Extract the (X, Y) coordinate from the center of the cell holding the provided text.  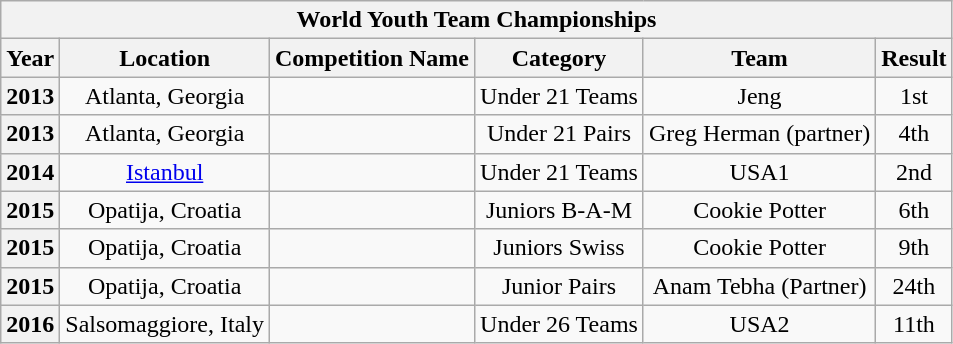
Anam Tebha (Partner) (759, 286)
Category (560, 58)
World Youth Team Championships (476, 20)
Jeng (759, 96)
USA1 (759, 172)
Istanbul (165, 172)
Junior Pairs (560, 286)
4th (914, 134)
Under 26 Teams (560, 324)
Year (30, 58)
Juniors B-A-M (560, 210)
Result (914, 58)
Team (759, 58)
Under 21 Pairs (560, 134)
9th (914, 248)
USA2 (759, 324)
2014 (30, 172)
Salsomaggiore, Italy (165, 324)
Competition Name (372, 58)
Juniors Swiss (560, 248)
6th (914, 210)
1st (914, 96)
2016 (30, 324)
2nd (914, 172)
Greg Herman (partner) (759, 134)
24th (914, 286)
11th (914, 324)
Location (165, 58)
